Return the [x, y] coordinate for the center point of the cell that contains the specified text.  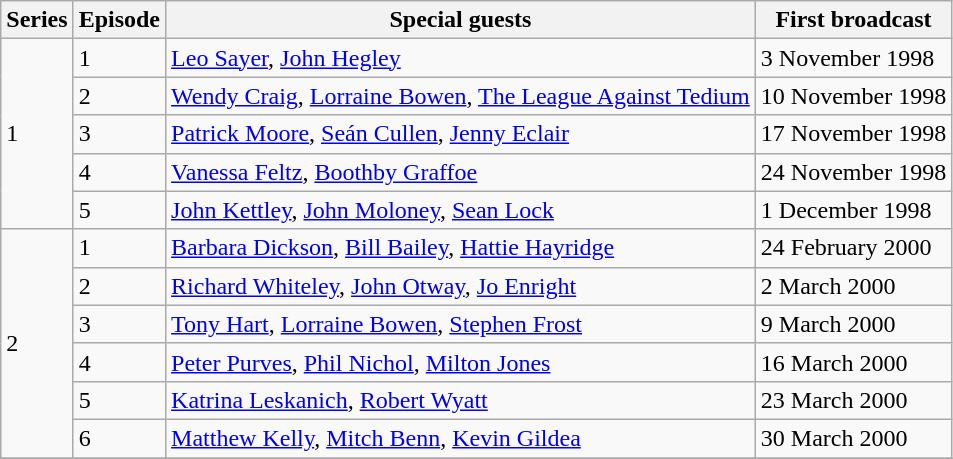
3 November 1998 [853, 58]
Peter Purves, Phil Nichol, Milton Jones [461, 362]
Barbara Dickson, Bill Bailey, Hattie Hayridge [461, 248]
Wendy Craig, Lorraine Bowen, The League Against Tedium [461, 96]
Richard Whiteley, John Otway, Jo Enright [461, 286]
Katrina Leskanich, Robert Wyatt [461, 400]
6 [119, 438]
Matthew Kelly, Mitch Benn, Kevin Gildea [461, 438]
24 November 1998 [853, 172]
30 March 2000 [853, 438]
Episode [119, 20]
Series [37, 20]
John Kettley, John Moloney, Sean Lock [461, 210]
Special guests [461, 20]
Vanessa Feltz, Boothby Graffoe [461, 172]
16 March 2000 [853, 362]
First broadcast [853, 20]
1 December 1998 [853, 210]
Leo Sayer, John Hegley [461, 58]
Patrick Moore, Seán Cullen, Jenny Eclair [461, 134]
Tony Hart, Lorraine Bowen, Stephen Frost [461, 324]
24 February 2000 [853, 248]
10 November 1998 [853, 96]
2 March 2000 [853, 286]
17 November 1998 [853, 134]
9 March 2000 [853, 324]
23 March 2000 [853, 400]
